Return (X, Y) of the center of cell containing provided text 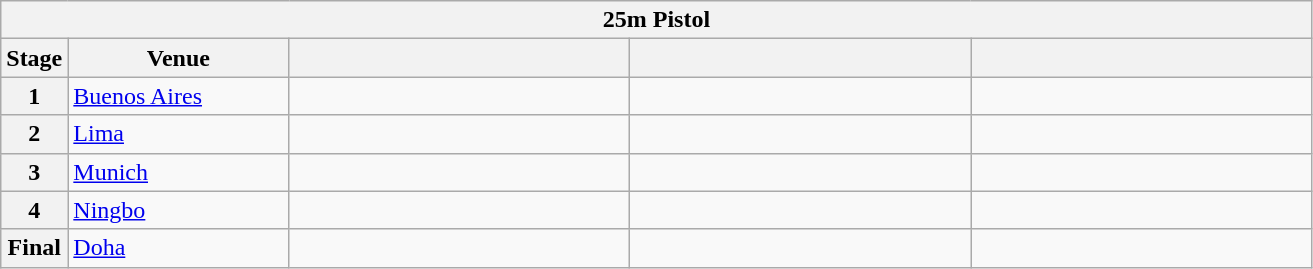
25m Pistol (656, 20)
1 (34, 96)
Ningbo (178, 210)
Buenos Aires (178, 96)
Venue (178, 58)
Doha (178, 248)
Munich (178, 172)
Stage (34, 58)
Lima (178, 134)
2 (34, 134)
Final (34, 248)
4 (34, 210)
3 (34, 172)
